Find where the given text appears and provide that cell's center as (X, Y) coordinate. 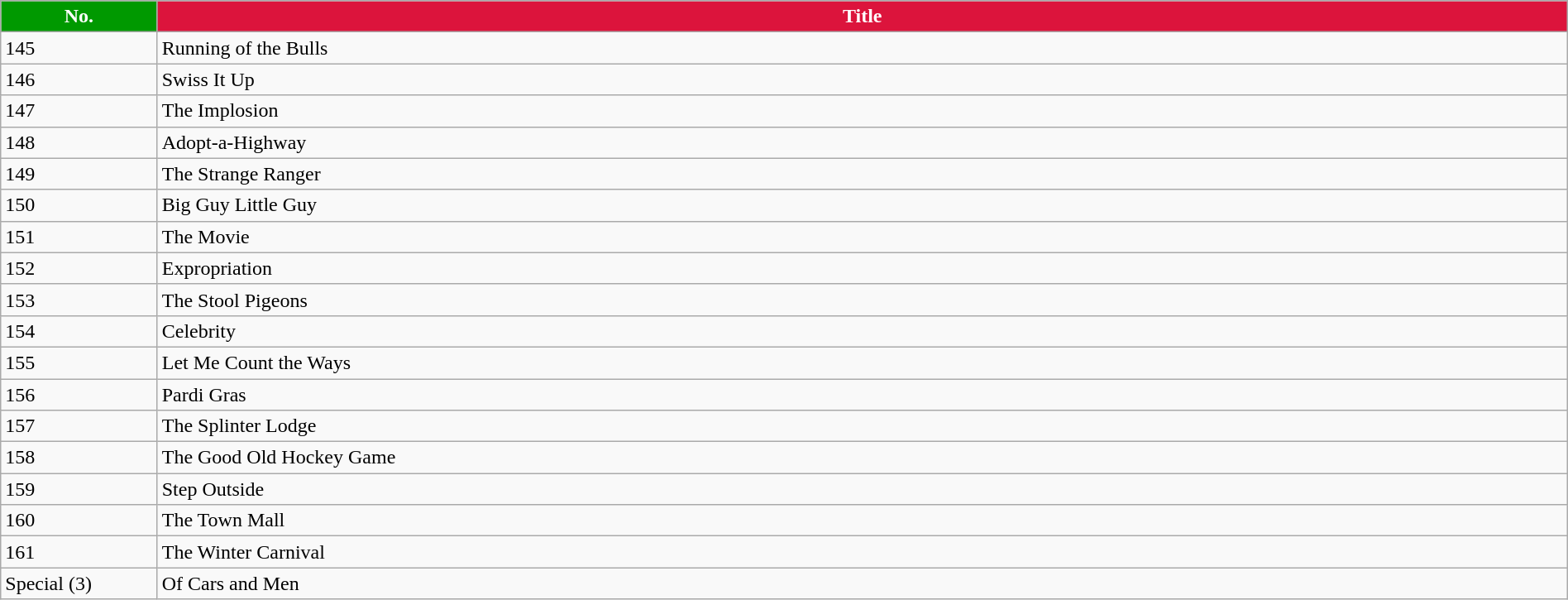
151 (79, 237)
The Town Mall (862, 521)
Adopt-a-Highway (862, 142)
The Splinter Lodge (862, 426)
152 (79, 268)
155 (79, 362)
Special (3) (79, 583)
145 (79, 48)
153 (79, 300)
The Strange Ranger (862, 174)
Let Me Count the Ways (862, 362)
The Good Old Hockey Game (862, 458)
No. (79, 17)
146 (79, 79)
157 (79, 426)
The Movie (862, 237)
Celebrity (862, 331)
Expropriation (862, 268)
150 (79, 205)
Swiss It Up (862, 79)
156 (79, 395)
148 (79, 142)
149 (79, 174)
The Implosion (862, 111)
154 (79, 331)
161 (79, 552)
The Stool Pigeons (862, 300)
160 (79, 521)
147 (79, 111)
158 (79, 458)
Of Cars and Men (862, 583)
Big Guy Little Guy (862, 205)
Pardi Gras (862, 395)
Running of the Bulls (862, 48)
Step Outside (862, 489)
Title (862, 17)
159 (79, 489)
The Winter Carnival (862, 552)
